From the cell containing the given text, extract its center point as [X, Y] coordinate. 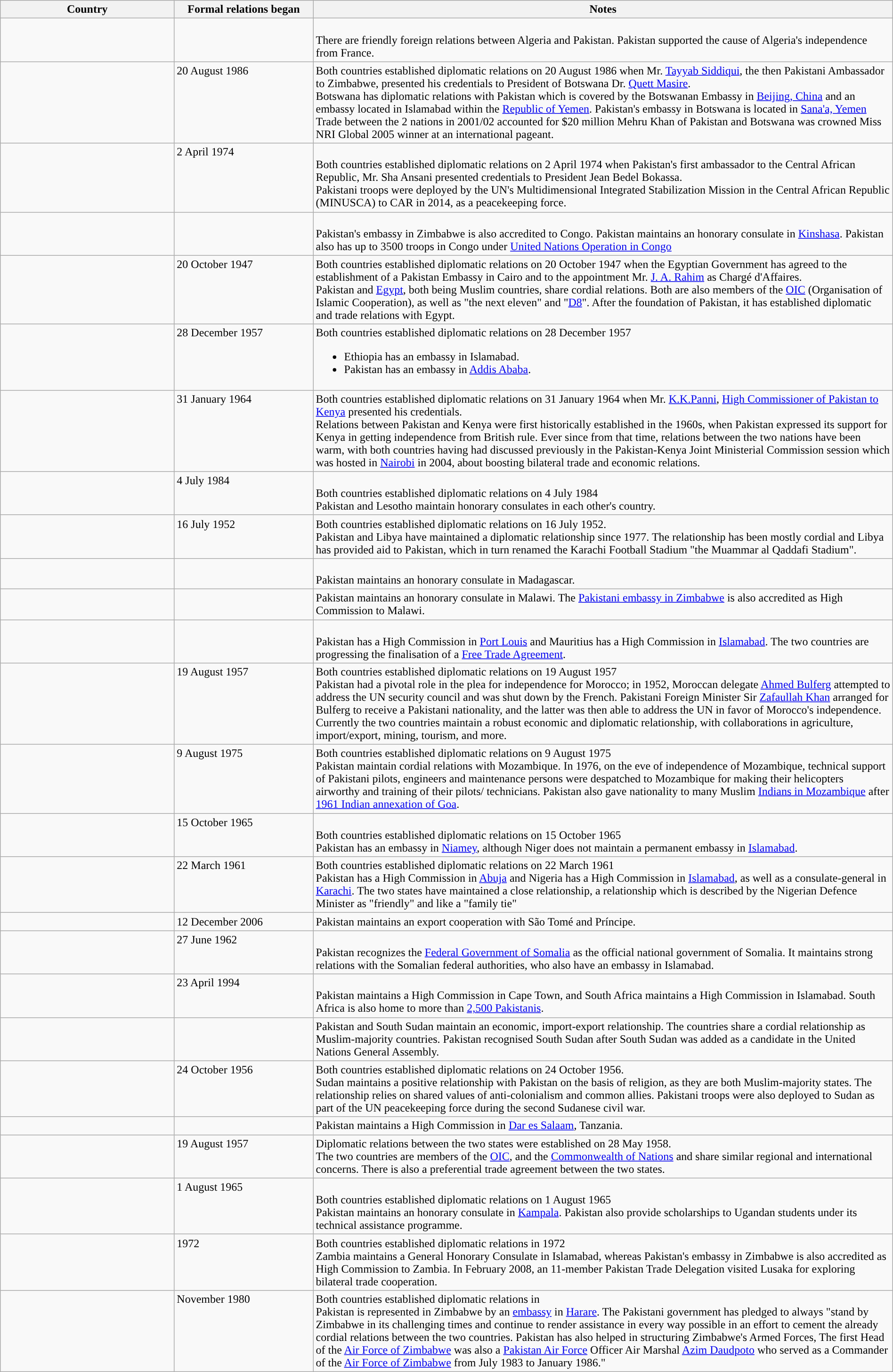
20 October 1947 [244, 290]
28 December 1957 [244, 357]
9 August 1975 [244, 779]
Country [88, 9]
Formal relations began [244, 9]
1972 [244, 1262]
Both countries established diplomatic relations on 4 July 1984Pakistan and Lesotho maintain honorary consulates in each other's country. [603, 493]
Pakistan maintains an honorary consulate in Madagascar. [603, 574]
There are friendly foreign relations between Algeria and Pakistan. Pakistan supported the cause of Algeria's independence from France. [603, 40]
2 April 1974 [244, 178]
22 March 1961 [244, 885]
27 June 1962 [244, 952]
16 July 1952 [244, 536]
Pakistan maintains an honorary consulate in Malawi. The Pakistani embassy in Zimbabwe is also accredited as High Commission to Malawi. [603, 604]
20 August 1986 [244, 103]
Notes [603, 9]
23 April 1994 [244, 996]
1 August 1965 [244, 1206]
24 October 1956 [244, 1089]
4 July 1984 [244, 493]
Both countries established diplomatic relations on 28 December 1957Ethiopia has an embassy in Islamabad.Pakistan has an embassy in Addis Ababa. [603, 357]
November 1980 [244, 1331]
Pakistan maintains an export cooperation with São Tomé and Príncipe. [603, 922]
12 December 2006 [244, 922]
Pakistan maintains a High Commission in Dar es Salaam, Tanzania. [603, 1126]
31 January 1964 [244, 430]
15 October 1965 [244, 835]
